Pinpoint the cell where the given text exists, returning its (X, Y) midpoint coordinate. 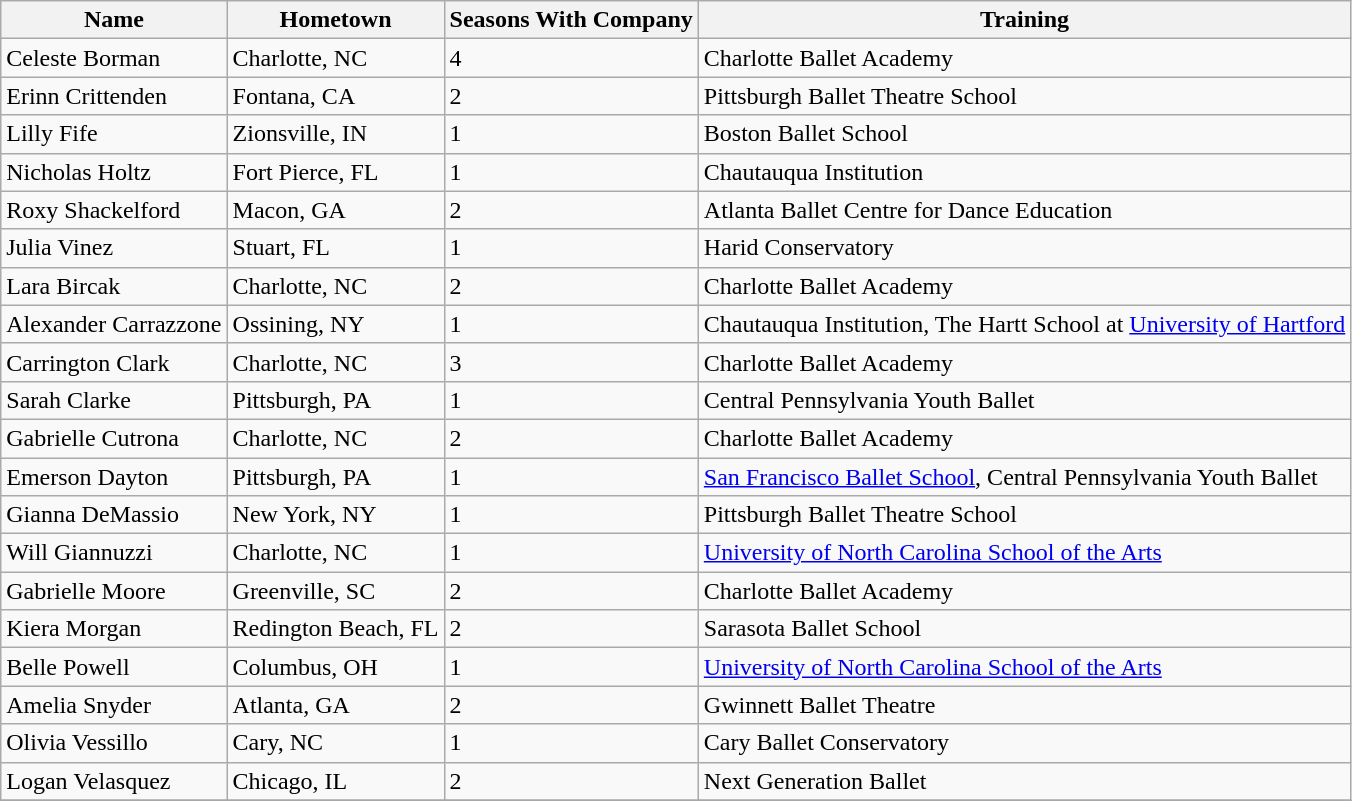
Macon, GA (336, 210)
Lilly Fife (114, 134)
Name (114, 20)
Stuart, FL (336, 248)
Carrington Clark (114, 362)
Greenville, SC (336, 591)
Columbus, OH (336, 667)
Gabrielle Moore (114, 591)
Celeste Borman (114, 58)
Sarah Clarke (114, 400)
Gianna DeMassio (114, 515)
Alexander Carrazzone (114, 324)
4 (571, 58)
Harid Conservatory (1024, 248)
Training (1024, 20)
New York, NY (336, 515)
Ossining, NY (336, 324)
Hometown (336, 20)
Chicago, IL (336, 781)
Chautauqua Institution (1024, 172)
Gabrielle Cutrona (114, 438)
Atlanta Ballet Centre for Dance Education (1024, 210)
Gwinnett Ballet Theatre (1024, 705)
Central Pennsylvania Youth Ballet (1024, 400)
Sarasota Ballet School (1024, 629)
Atlanta, GA (336, 705)
Will Giannuzzi (114, 553)
Amelia Snyder (114, 705)
Next Generation Ballet (1024, 781)
3 (571, 362)
Boston Ballet School (1024, 134)
Zionsville, IN (336, 134)
Olivia Vessillo (114, 743)
Logan Velasquez (114, 781)
Lara Bircak (114, 286)
San Francisco Ballet School, Central Pennsylvania Youth Ballet (1024, 477)
Seasons With Company (571, 20)
Kiera Morgan (114, 629)
Belle Powell (114, 667)
Emerson Dayton (114, 477)
Cary Ballet Conservatory (1024, 743)
Erinn Crittenden (114, 96)
Julia Vinez (114, 248)
Redington Beach, FL (336, 629)
Cary, NC (336, 743)
Nicholas Holtz (114, 172)
Chautauqua Institution, The Hartt School at University of Hartford (1024, 324)
Roxy Shackelford (114, 210)
Fort Pierce, FL (336, 172)
Fontana, CA (336, 96)
